For the text-containing cell, return its midpoint in (X, Y) coordinate format. 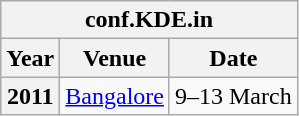
Year (30, 58)
9–13 March (233, 96)
Venue (115, 58)
Date (233, 58)
conf.KDE.in (149, 20)
Bangalore (115, 96)
2011 (30, 96)
